Pinpoint the cell where the given text exists, returning its (X, Y) midpoint coordinate. 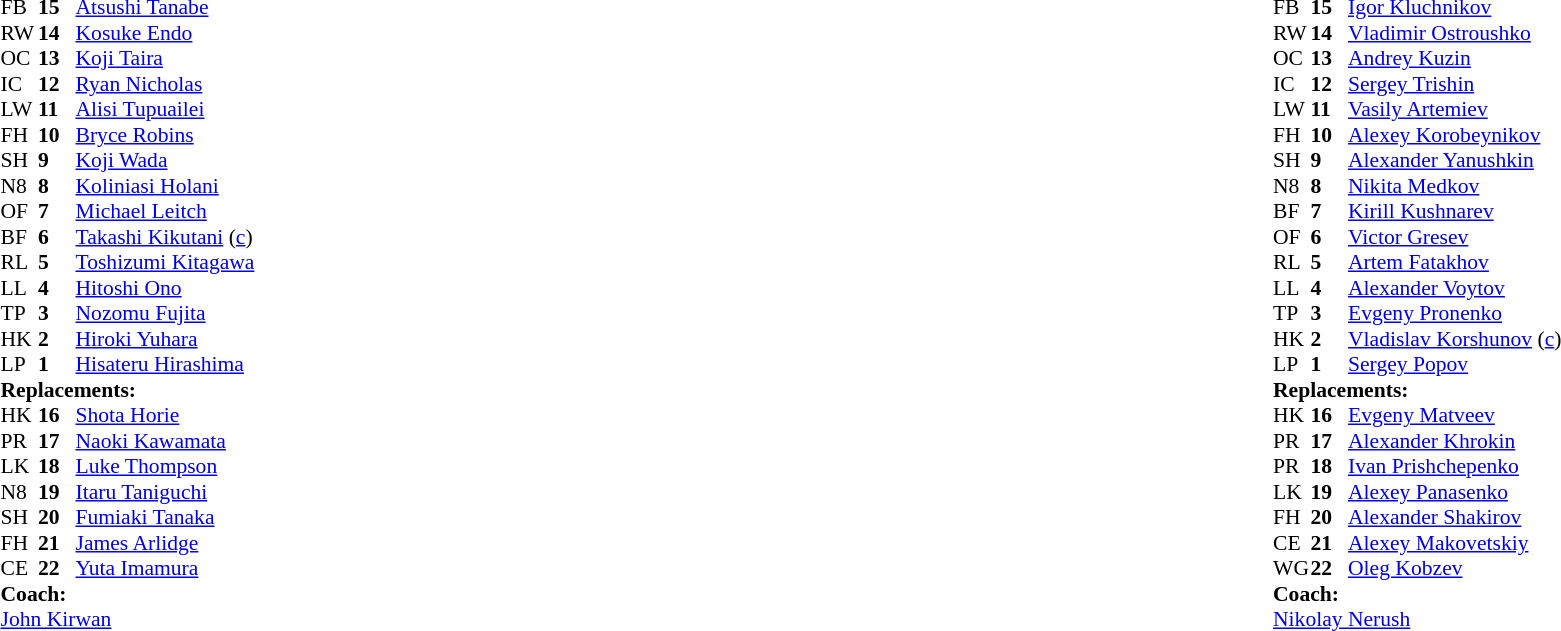
Fumiaki Tanaka (166, 517)
Hiroki Yuhara (166, 339)
Alexey Korobeynikov (1454, 135)
Ryan Nicholas (166, 84)
Evgeny Pronenko (1454, 313)
Kirill Kushnarev (1454, 211)
Alexey Panasenko (1454, 492)
Toshizumi Kitagawa (166, 263)
Vladislav Korshunov (c) (1454, 339)
Artem Fatakhov (1454, 263)
Koji Taira (166, 59)
Bryce Robins (166, 135)
Koliniasi Holani (166, 186)
Alexander Voytov (1454, 288)
Hisateru Hirashima (166, 365)
Kosuke Endo (166, 33)
Sergey Popov (1454, 365)
Victor Gresev (1454, 237)
Takashi Kikutani (c) (166, 237)
Hitoshi Ono (166, 288)
Koji Wada (166, 161)
Itaru Taniguchi (166, 492)
Luke Thompson (166, 467)
Alisi Tupuailei (166, 109)
Andrey Kuzin (1454, 59)
Alexey Makovetskiy (1454, 543)
James Arlidge (166, 543)
Nikita Medkov (1454, 186)
Alexander Khrokin (1454, 441)
WG (1292, 569)
Alexander Yanushkin (1454, 161)
Naoki Kawamata (166, 441)
Vladimir Ostroushko (1454, 33)
Ivan Prishchepenko (1454, 467)
Oleg Kobzev (1454, 569)
Michael Leitch (166, 211)
Alexander Shakirov (1454, 517)
Sergey Trishin (1454, 84)
Evgeny Matveev (1454, 415)
Vasily Artemiev (1454, 109)
Shota Horie (166, 415)
Nozomu Fujita (166, 313)
Yuta Imamura (166, 569)
